Find where the given text appears and provide that cell's center as [X, Y] coordinate. 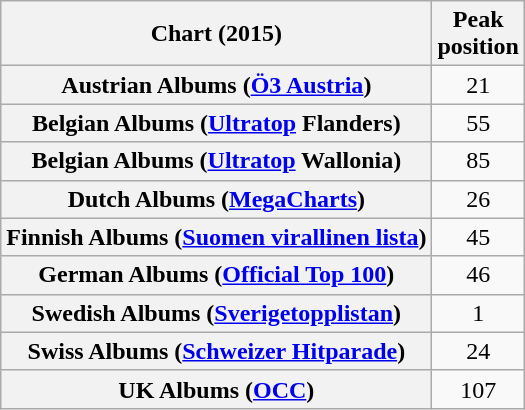
55 [478, 123]
Peakposition [478, 34]
85 [478, 161]
Chart (2015) [216, 34]
Belgian Albums (Ultratop Flanders) [216, 123]
UK Albums (OCC) [216, 389]
45 [478, 237]
Austrian Albums (Ö3 Austria) [216, 85]
24 [478, 351]
107 [478, 389]
46 [478, 275]
21 [478, 85]
Finnish Albums (Suomen virallinen lista) [216, 237]
26 [478, 199]
Belgian Albums (Ultratop Wallonia) [216, 161]
German Albums (Official Top 100) [216, 275]
Dutch Albums (MegaCharts) [216, 199]
Swiss Albums (Schweizer Hitparade) [216, 351]
Swedish Albums (Sverigetopplistan) [216, 313]
1 [478, 313]
